Output the [X, Y] coordinate of the center of the cell containing the given text.  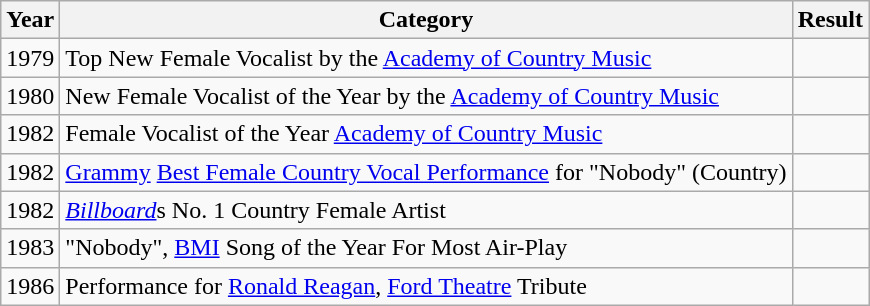
Top New Female Vocalist by the Academy of Country Music [426, 58]
1979 [30, 58]
Billboards No. 1 Country Female Artist [426, 210]
1983 [30, 248]
Female Vocalist of the Year Academy of Country Music [426, 134]
1980 [30, 96]
New Female Vocalist of the Year by the Academy of Country Music [426, 96]
Result [830, 20]
Grammy Best Female Country Vocal Performance for "Nobody" (Country) [426, 172]
"Nobody", BMI Song of the Year For Most Air-Play [426, 248]
1986 [30, 286]
Category [426, 20]
Year [30, 20]
Performance for Ronald Reagan, Ford Theatre Tribute [426, 286]
